For the text-containing cell, return its midpoint in (x, y) coordinate format. 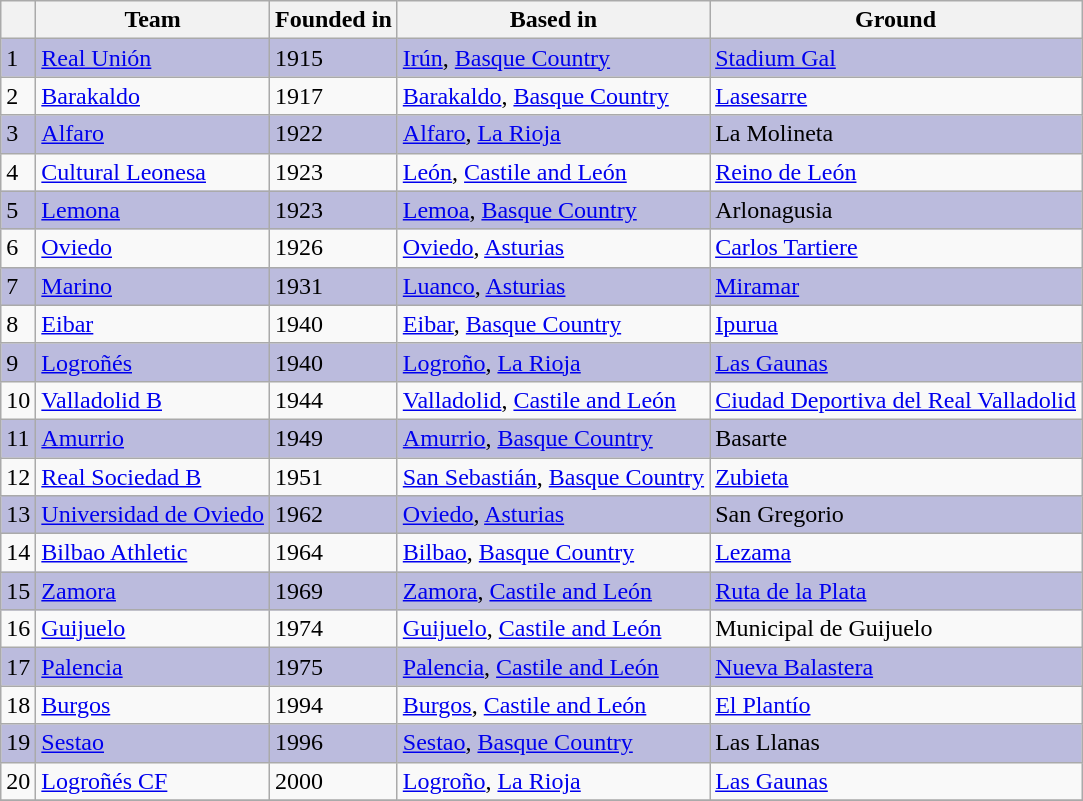
Barakaldo (153, 96)
1975 (333, 667)
1 (18, 58)
Sestao, Basque Country (553, 743)
Logroñés (153, 362)
Guijuelo (153, 629)
San Gregorio (896, 515)
1926 (333, 248)
Eibar (153, 324)
Sestao (153, 743)
1922 (333, 134)
8 (18, 324)
Alfaro, La Rioja (553, 134)
12 (18, 477)
Based in (553, 20)
1944 (333, 400)
15 (18, 591)
Palencia, Castile and León (553, 667)
20 (18, 781)
Cultural Leonesa (153, 172)
1949 (333, 438)
Alfaro (153, 134)
1915 (333, 58)
1994 (333, 705)
Palencia (153, 667)
Marino (153, 286)
Universidad de Oviedo (153, 515)
7 (18, 286)
Team (153, 20)
Zamora (153, 591)
Las Llanas (896, 743)
Arlonagusia (896, 210)
Zamora, Castile and León (553, 591)
6 (18, 248)
Burgos (153, 705)
1969 (333, 591)
9 (18, 362)
Municipal de Guijuelo (896, 629)
1974 (333, 629)
Lasesarre (896, 96)
13 (18, 515)
Founded in (333, 20)
14 (18, 553)
Eibar, Basque Country (553, 324)
San Sebastián, Basque Country (553, 477)
Real Sociedad B (153, 477)
Amurrio (153, 438)
Stadium Gal (896, 58)
Ruta de la Plata (896, 591)
Miramar (896, 286)
Lemoa, Basque Country (553, 210)
Barakaldo, Basque Country (553, 96)
El Plantío (896, 705)
11 (18, 438)
Carlos Tartiere (896, 248)
1931 (333, 286)
16 (18, 629)
5 (18, 210)
18 (18, 705)
17 (18, 667)
La Molineta (896, 134)
Real Unión (153, 58)
Ground (896, 20)
Lemona (153, 210)
Valladolid B (153, 400)
Amurrio, Basque Country (553, 438)
León, Castile and León (553, 172)
Bilbao Athletic (153, 553)
19 (18, 743)
Lezama (896, 553)
1917 (333, 96)
Luanco, Asturias (553, 286)
Guijuelo, Castile and León (553, 629)
Basarte (896, 438)
4 (18, 172)
Ipurua (896, 324)
1962 (333, 515)
2000 (333, 781)
3 (18, 134)
Bilbao, Basque Country (553, 553)
Burgos, Castile and León (553, 705)
2 (18, 96)
1996 (333, 743)
Oviedo (153, 248)
Valladolid, Castile and León (553, 400)
Ciudad Deportiva del Real Valladolid (896, 400)
10 (18, 400)
Reino de León (896, 172)
1951 (333, 477)
Nueva Balastera (896, 667)
Irún, Basque Country (553, 58)
Logroñés CF (153, 781)
Zubieta (896, 477)
1964 (333, 553)
